Pinpoint the cell where the given text exists, returning its [x, y] midpoint coordinate. 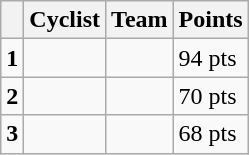
Points [210, 20]
Cyclist [65, 20]
68 pts [210, 134]
70 pts [210, 96]
1 [12, 58]
Team [140, 20]
3 [12, 134]
2 [12, 96]
94 pts [210, 58]
